Find where the given text appears and provide that cell's center as [x, y] coordinate. 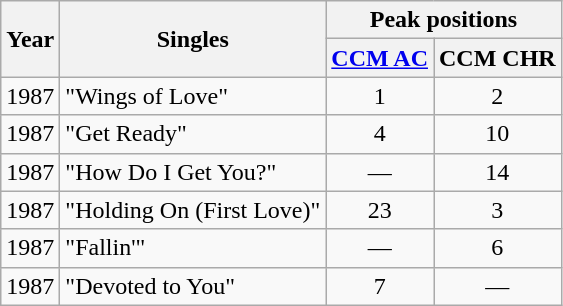
"Get Ready" [193, 134]
CCM CHR [498, 58]
"Holding On (First Love)" [193, 210]
Singles [193, 39]
14 [498, 172]
10 [498, 134]
"Wings of Love" [193, 96]
4 [380, 134]
1 [380, 96]
2 [498, 96]
Year [30, 39]
6 [498, 248]
3 [498, 210]
"Fallin'" [193, 248]
23 [380, 210]
Peak positions [444, 20]
"How Do I Get You?" [193, 172]
7 [380, 286]
"Devoted to You" [193, 286]
CCM AC [380, 58]
